For the text-containing cell, return its midpoint in [X, Y] coordinate format. 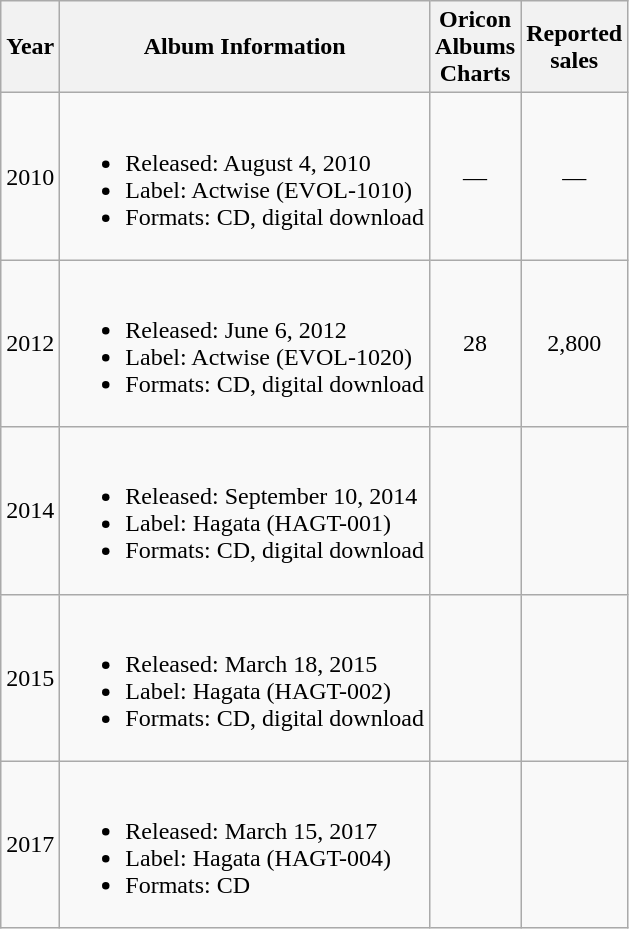
Released: March 15, 2017Label: Hagata (HAGT-004)Formats: CD [245, 844]
Album Information [245, 47]
2012 [30, 344]
28 [476, 344]
Year [30, 47]
Released: June 6, 2012Label: Actwise (EVOL-1020)Formats: CD, digital download [245, 344]
2,800 [574, 344]
2015 [30, 678]
2014 [30, 510]
Released: September 10, 2014Label: Hagata (HAGT-001)Formats: CD, digital download [245, 510]
OriconAlbumsCharts [476, 47]
Released: March 18, 2015Label: Hagata (HAGT-002)Formats: CD, digital download [245, 678]
2010 [30, 176]
Reportedsales [574, 47]
2017 [30, 844]
Released: August 4, 2010Label: Actwise (EVOL-1010)Formats: CD, digital download [245, 176]
